Identify which cell holds the provided text, then report its (X, Y) central coordinate. 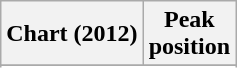
Peakposition (189, 34)
Chart (2012) (72, 34)
